Return (x, y) of the center of cell containing provided text 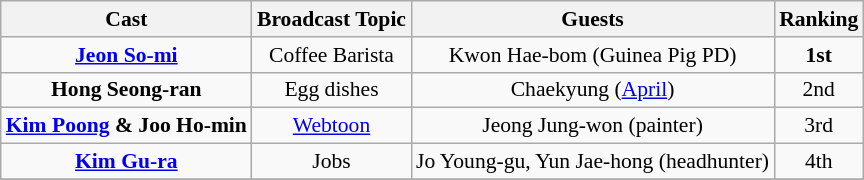
Guests (592, 19)
Kim Gu-ra (126, 162)
Ranking (818, 19)
4th (818, 162)
Coffee Barista (332, 55)
Jo Young-gu, Yun Jae-hong (headhunter) (592, 162)
Kwon Hae-bom (Guinea Pig PD) (592, 55)
Jeon So-mi (126, 55)
1st (818, 55)
Webtoon (332, 126)
Hong Seong-ran (126, 90)
Broadcast Topic (332, 19)
Jeong Jung-won (painter) (592, 126)
Chaekyung (April) (592, 90)
Jobs (332, 162)
3rd (818, 126)
Cast (126, 19)
Egg dishes (332, 90)
2nd (818, 90)
Kim Poong & Joo Ho-min (126, 126)
